Locate the cell with the specified text and output its [x, y] center coordinate. 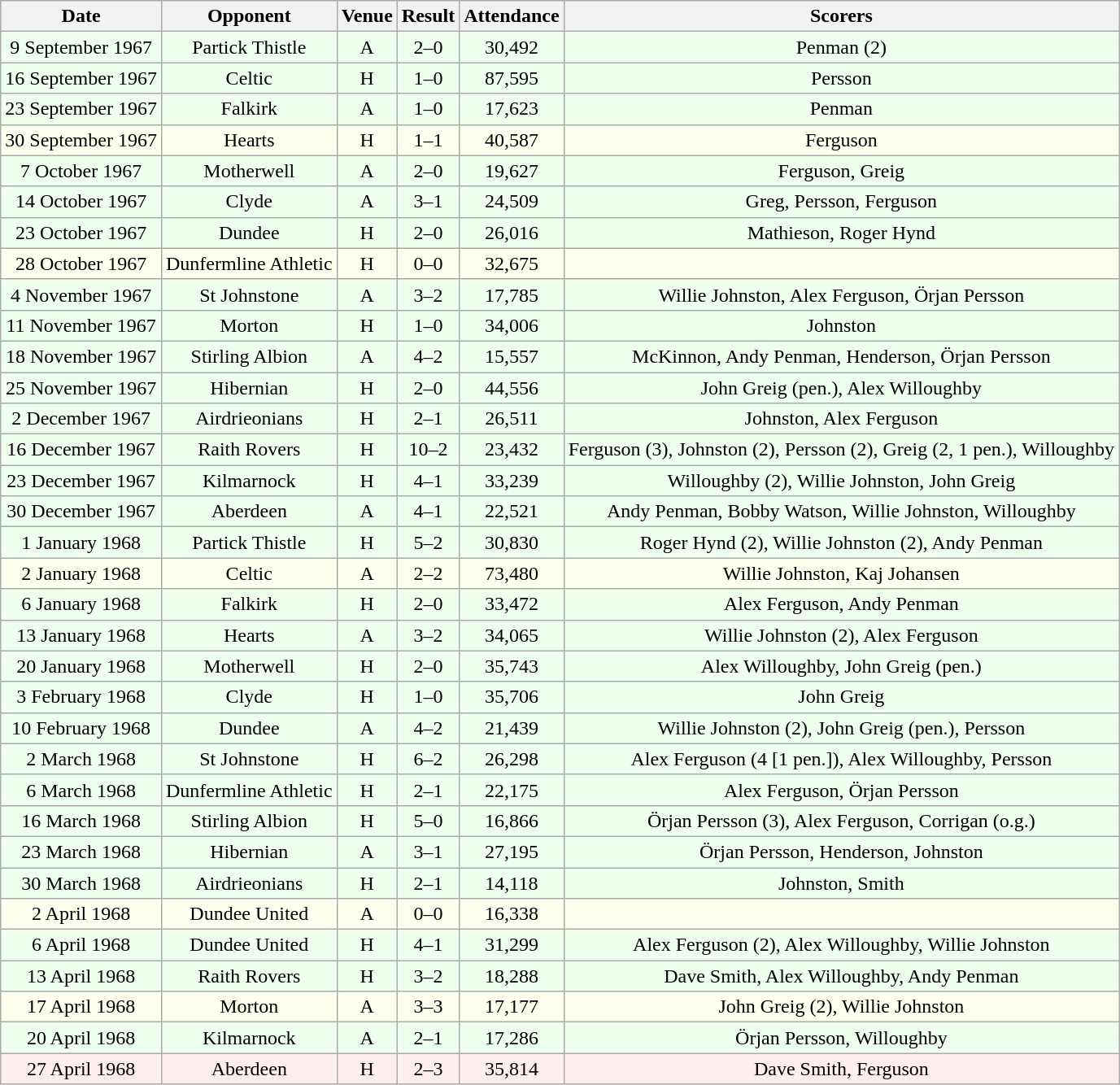
3 February 1968 [81, 697]
18 November 1967 [81, 356]
30,830 [512, 542]
6 January 1968 [81, 604]
34,065 [512, 635]
5–0 [428, 821]
35,743 [512, 666]
34,006 [512, 325]
Johnston, Smith [841, 882]
Alex Ferguson, Andy Penman [841, 604]
30 September 1967 [81, 140]
Willie Johnston (2), John Greig (pen.), Persson [841, 728]
Venue [367, 16]
30 March 1968 [81, 882]
30,492 [512, 47]
27 April 1968 [81, 1069]
2–2 [428, 573]
Persson [841, 78]
28 October 1967 [81, 264]
16 December 1967 [81, 450]
17,286 [512, 1038]
26,298 [512, 759]
26,511 [512, 419]
30 December 1967 [81, 512]
16 March 1968 [81, 821]
Greg, Persson, Ferguson [841, 202]
Date [81, 16]
21,439 [512, 728]
1–1 [428, 140]
3–3 [428, 1007]
Johnston, Alex Ferguson [841, 419]
Penman [841, 109]
Roger Hynd (2), Willie Johnston (2), Andy Penman [841, 542]
16 September 1967 [81, 78]
33,472 [512, 604]
7 October 1967 [81, 171]
22,175 [512, 790]
20 April 1968 [81, 1038]
Dave Smith, Alex Willoughby, Andy Penman [841, 976]
6–2 [428, 759]
14,118 [512, 882]
Willie Johnston, Alex Ferguson, Örjan Persson [841, 294]
2 April 1968 [81, 914]
Örjan Persson, Henderson, Johnston [841, 852]
Örjan Persson (3), Alex Ferguson, Corrigan (o.g.) [841, 821]
McKinnon, Andy Penman, Henderson, Örjan Persson [841, 356]
35,814 [512, 1069]
Ferguson, Greig [841, 171]
10–2 [428, 450]
Andy Penman, Bobby Watson, Willie Johnston, Willoughby [841, 512]
2 March 1968 [81, 759]
5–2 [428, 542]
18,288 [512, 976]
2–3 [428, 1069]
10 February 1968 [81, 728]
2 January 1968 [81, 573]
87,595 [512, 78]
23 September 1967 [81, 109]
17 April 1968 [81, 1007]
23 October 1967 [81, 233]
11 November 1967 [81, 325]
17,623 [512, 109]
Örjan Persson, Willoughby [841, 1038]
Attendance [512, 16]
Scorers [841, 16]
19,627 [512, 171]
John Greig [841, 697]
Willie Johnston, Kaj Johansen [841, 573]
13 April 1968 [81, 976]
Alex Willoughby, John Greig (pen.) [841, 666]
35,706 [512, 697]
23 March 1968 [81, 852]
17,177 [512, 1007]
John Greig (pen.), Alex Willoughby [841, 388]
Alex Ferguson, Örjan Persson [841, 790]
16,866 [512, 821]
Mathieson, Roger Hynd [841, 233]
2 December 1967 [81, 419]
25 November 1967 [81, 388]
Penman (2) [841, 47]
26,016 [512, 233]
Alex Ferguson (2), Alex Willoughby, Willie Johnston [841, 945]
6 March 1968 [81, 790]
22,521 [512, 512]
Opponent [249, 16]
9 September 1967 [81, 47]
27,195 [512, 852]
23 December 1967 [81, 481]
44,556 [512, 388]
Alex Ferguson (4 [1 pen.]), Alex Willoughby, Persson [841, 759]
14 October 1967 [81, 202]
John Greig (2), Willie Johnston [841, 1007]
Willie Johnston (2), Alex Ferguson [841, 635]
32,675 [512, 264]
Ferguson [841, 140]
73,480 [512, 573]
Willoughby (2), Willie Johnston, John Greig [841, 481]
4 November 1967 [81, 294]
40,587 [512, 140]
17,785 [512, 294]
13 January 1968 [81, 635]
33,239 [512, 481]
Ferguson (3), Johnston (2), Persson (2), Greig (2, 1 pen.), Willoughby [841, 450]
Johnston [841, 325]
20 January 1968 [81, 666]
24,509 [512, 202]
Dave Smith, Ferguson [841, 1069]
23,432 [512, 450]
1 January 1968 [81, 542]
31,299 [512, 945]
6 April 1968 [81, 945]
15,557 [512, 356]
Result [428, 16]
16,338 [512, 914]
